Find where the given text appears and provide that cell's center as (X, Y) coordinate. 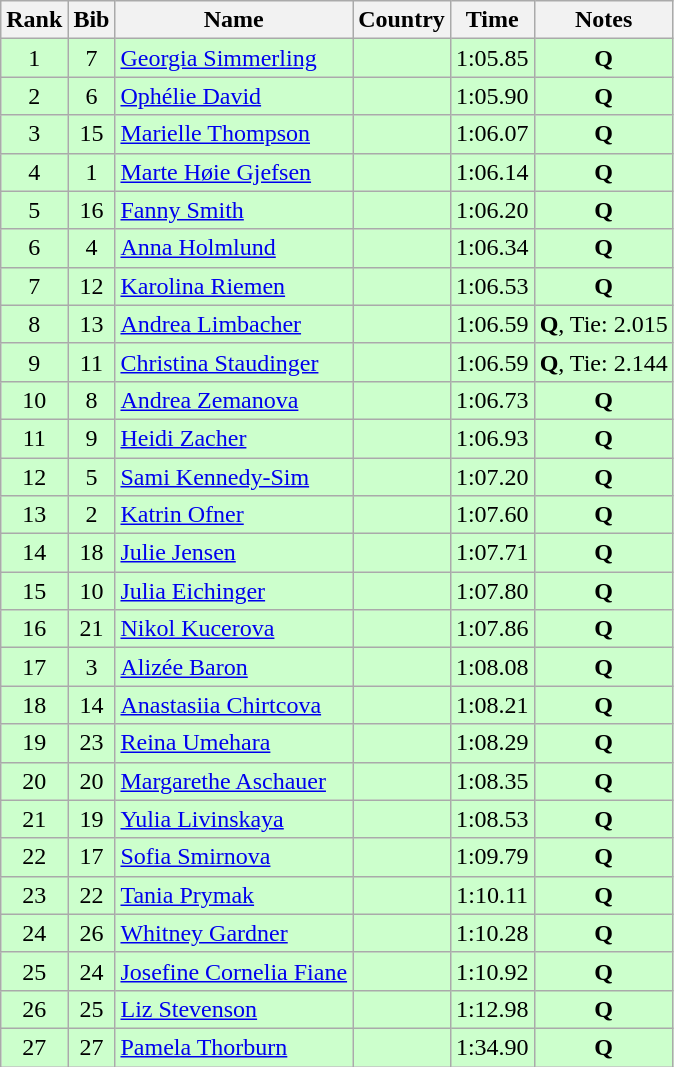
Whitney Gardner (234, 933)
1:10.11 (492, 895)
Marte Høie Gjefsen (234, 172)
Andrea Limbacher (234, 324)
Anastasiia Chirtcova (234, 705)
Pamela Thorburn (234, 1047)
1:34.90 (492, 1047)
1:08.35 (492, 781)
Notes (604, 20)
1:08.53 (492, 819)
Rank (34, 20)
Georgia Simmerling (234, 58)
1:08.29 (492, 743)
1:07.20 (492, 477)
1:05.85 (492, 58)
1:10.92 (492, 971)
Time (492, 20)
1:07.80 (492, 591)
Sami Kennedy-Sim (234, 477)
1:06.34 (492, 248)
Christina Staudinger (234, 362)
Heidi Zacher (234, 438)
Andrea Zemanova (234, 400)
Q, Tie: 2.015 (604, 324)
Reina Umehara (234, 743)
1:06.93 (492, 438)
1:07.71 (492, 553)
1:06.73 (492, 400)
Karolina Riemen (234, 286)
Katrin Ofner (234, 515)
1:08.08 (492, 667)
1:07.86 (492, 629)
Josefine Cornelia Fiane (234, 971)
1:09.79 (492, 857)
Alizée Baron (234, 667)
Julie Jensen (234, 553)
Anna Holmlund (234, 248)
Marielle Thompson (234, 134)
Sofia Smirnova (234, 857)
Country (402, 20)
Q, Tie: 2.144 (604, 362)
1:06.14 (492, 172)
Julia Eichinger (234, 591)
1:12.98 (492, 1009)
Yulia Livinskaya (234, 819)
1:06.07 (492, 134)
1:07.60 (492, 515)
Tania Prymak (234, 895)
Ophélie David (234, 96)
1:05.90 (492, 96)
1:06.20 (492, 210)
Nikol Kucerova (234, 629)
Margarethe Aschauer (234, 781)
Name (234, 20)
Bib (92, 20)
1:08.21 (492, 705)
1:10.28 (492, 933)
Liz Stevenson (234, 1009)
Fanny Smith (234, 210)
1:06.53 (492, 286)
